Extract the (x, y) coordinate from the center of the cell holding the provided text.  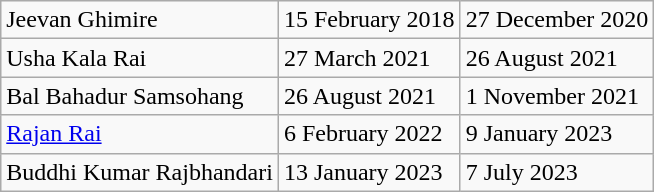
27 December 2020 (557, 20)
7 July 2023 (557, 172)
9 January 2023 (557, 134)
Usha Kala Rai (140, 58)
Rajan Rai (140, 134)
15 February 2018 (369, 20)
13 January 2023 (369, 172)
27 March 2021 (369, 58)
1 November 2021 (557, 96)
6 February 2022 (369, 134)
Buddhi Kumar Rajbhandari (140, 172)
Jeevan Ghimire (140, 20)
Bal Bahadur Samsohang (140, 96)
